Return the [X, Y] coordinate for the center point of the cell that contains the specified text.  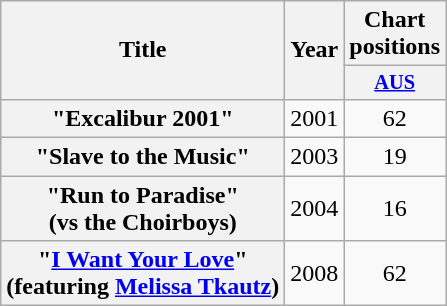
"Slave to the Music" [143, 157]
2008 [314, 274]
Year [314, 50]
"I Want Your Love" (featuring Melissa Tkautz) [143, 274]
2004 [314, 208]
2003 [314, 157]
Chart positions [395, 34]
19 [395, 157]
2001 [314, 118]
Title [143, 50]
"Run to Paradise" (vs the Choirboys) [143, 208]
"Excalibur 2001" [143, 118]
AUS [395, 83]
16 [395, 208]
